For the text-containing cell, return its midpoint in [x, y] coordinate format. 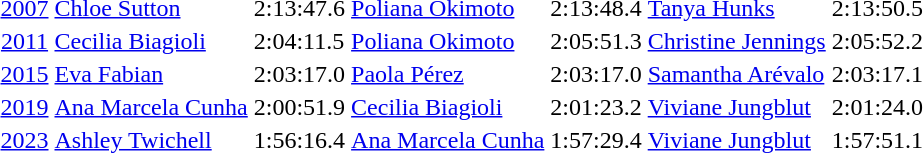
2:05:51.3 [596, 41]
Ana Marcela Cunha [151, 107]
2:01:23.2 [596, 107]
Poliana Okimoto [448, 41]
Viviane Jungblut [736, 107]
Paola Pérez [448, 74]
Eva Fabian [151, 74]
2:04:11.5 [299, 41]
Christine Jennings [736, 41]
Samantha Arévalo [736, 74]
2:00:51.9 [299, 107]
